Search for the cell housing the specified text and yield its (x, y) center coordinate. 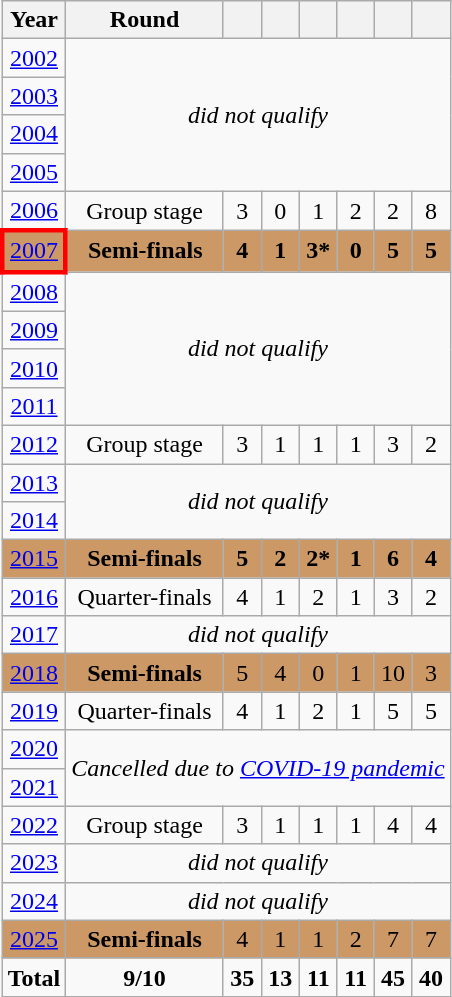
2006 (34, 211)
2009 (34, 330)
9/10 (145, 977)
2005 (34, 172)
45 (393, 977)
2014 (34, 521)
2004 (34, 134)
Year (34, 20)
2002 (34, 58)
13 (280, 977)
3* (318, 252)
2019 (34, 711)
2015 (34, 559)
35 (242, 977)
2007 (34, 252)
2010 (34, 368)
2025 (34, 939)
2018 (34, 673)
2013 (34, 483)
2011 (34, 406)
2016 (34, 597)
2024 (34, 901)
2020 (34, 749)
10 (393, 673)
2021 (34, 787)
Round (145, 20)
8 (431, 211)
Total (34, 977)
6 (393, 559)
40 (431, 977)
Cancelled due to COVID-19 pandemic (258, 768)
2017 (34, 635)
2* (318, 559)
2022 (34, 825)
2012 (34, 444)
2003 (34, 96)
2023 (34, 863)
2008 (34, 292)
